Return [x, y] of the center of cell containing provided text 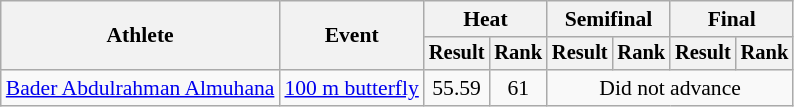
Event [351, 36]
61 [518, 88]
Semifinal [608, 19]
55.59 [457, 88]
Bader Abdulrahman Almuhana [140, 88]
Athlete [140, 36]
Final [732, 19]
100 m butterfly [351, 88]
Heat [486, 19]
Did not advance [670, 88]
